Locate the cell with the specified text and output its [X, Y] center coordinate. 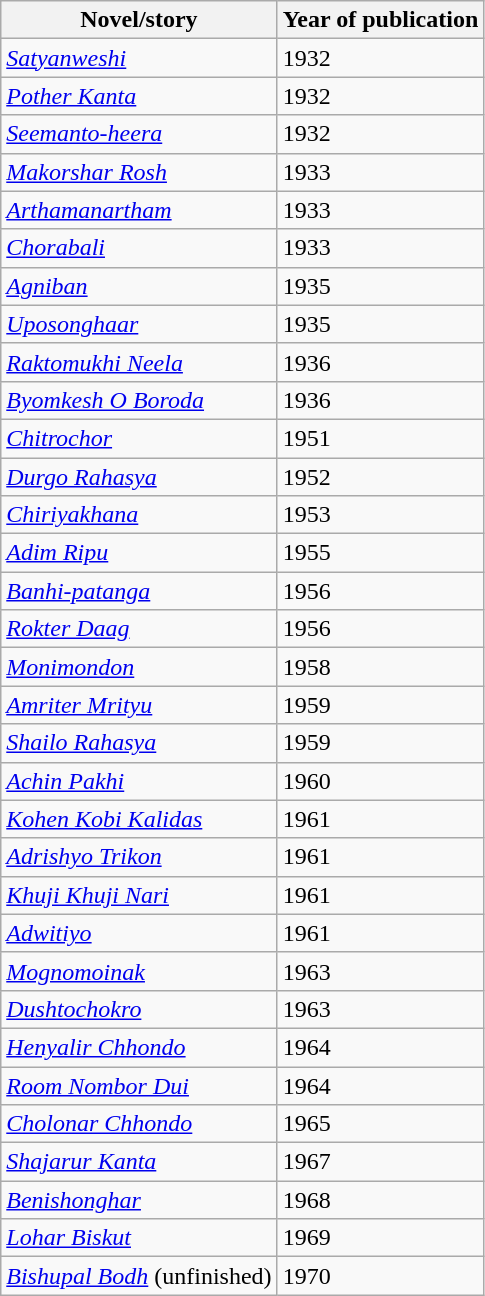
Lohar Biskut [139, 1238]
Dushtochokro [139, 1009]
Benishonghar [139, 1200]
1953 [380, 515]
Amriter Mrityu [139, 705]
1967 [380, 1162]
Kohen Kobi Kalidas [139, 819]
Monimondon [139, 667]
Henyalir Chhondo [139, 1047]
Banhi-patanga [139, 591]
Byomkesh O Boroda [139, 400]
Khuji Khuji Nari [139, 895]
Cholonar Chhondo [139, 1124]
Adwitiyo [139, 933]
1955 [380, 553]
Uposonghaar [139, 324]
1965 [380, 1124]
1952 [380, 477]
Rokter Daag [139, 629]
1968 [380, 1200]
1969 [380, 1238]
1951 [380, 438]
Room Nombor Dui [139, 1085]
Arthamanartham [139, 210]
Raktomukhi Neela [139, 362]
Shajarur Kanta [139, 1162]
Shailo Rahasya [139, 743]
Pother Kanta [139, 96]
Chorabali [139, 248]
Mognomoinak [139, 971]
Chiriyakhana [139, 515]
Chitrochor [139, 438]
1958 [380, 667]
Year of publication [380, 20]
1970 [380, 1276]
Makorshar Rosh [139, 172]
Seemanto-heera [139, 134]
Agniban [139, 286]
Satyanweshi [139, 58]
Adim Ripu [139, 553]
Achin Pakhi [139, 781]
Durgo Rahasya [139, 477]
Novel/story [139, 20]
Bishupal Bodh (unfinished) [139, 1276]
1960 [380, 781]
Adrishyo Trikon [139, 857]
